Provide the [X, Y] coordinate of the cell's center where the given text is located.  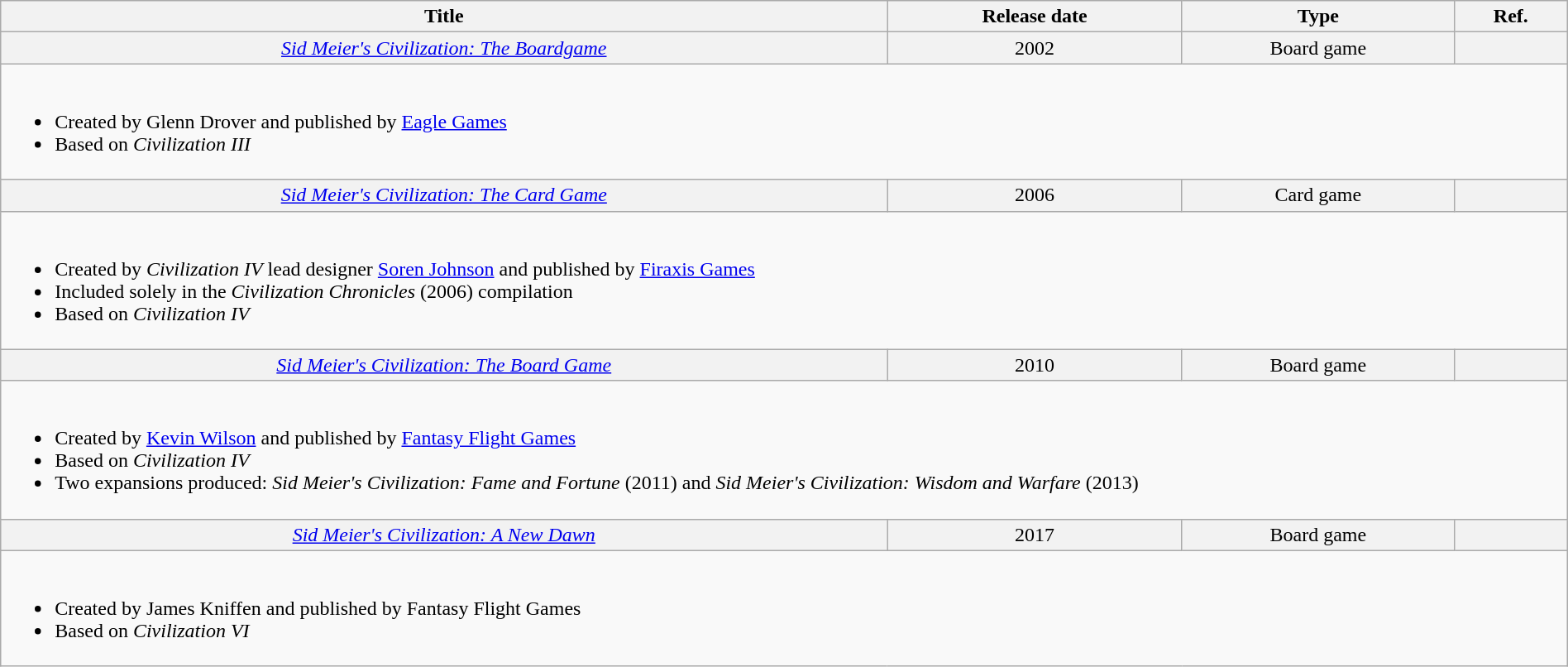
2010 [1035, 365]
Type [1318, 17]
Created by James Kniffen and published by Fantasy Flight GamesBased on Civilization VI [784, 608]
Created by Glenn Drover and published by Eagle GamesBased on Civilization III [784, 122]
Ref. [1510, 17]
Sid Meier's Civilization: The Card Game [444, 195]
Sid Meier's Civilization: A New Dawn [444, 535]
Card game [1318, 195]
2006 [1035, 195]
Sid Meier's Civilization: The Board Game [444, 365]
2002 [1035, 48]
Release date [1035, 17]
Title [444, 17]
2017 [1035, 535]
Sid Meier's Civilization: The Boardgame [444, 48]
